Find where the given text appears and provide that cell's center as [x, y] coordinate. 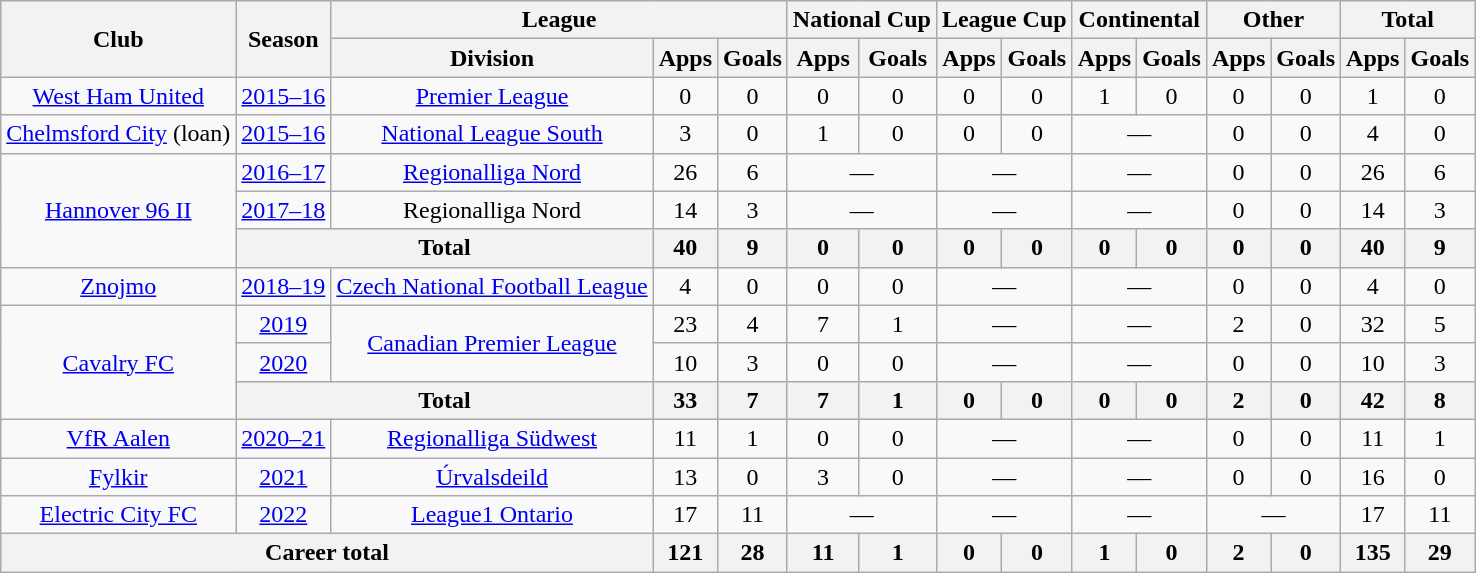
28 [753, 553]
Electric City FC [118, 515]
Continental [1139, 20]
Canadian Premier League [492, 343]
Career total [327, 553]
Club [118, 39]
VfR Aalen [118, 438]
121 [685, 553]
13 [685, 477]
2018–19 [284, 286]
29 [1440, 553]
Czech National Football League [492, 286]
32 [1373, 324]
16 [1373, 477]
2020 [284, 362]
8 [1440, 400]
West Ham United [118, 96]
Premier League [492, 96]
National Cup [862, 20]
Hannover 96 II [118, 210]
Division [492, 58]
Znojmo [118, 286]
Regionalliga Südwest [492, 438]
Season [284, 39]
2020–21 [284, 438]
42 [1373, 400]
Fylkir [118, 477]
135 [1373, 553]
2019 [284, 324]
League Cup [1004, 20]
League [559, 20]
Chelmsford City (loan) [118, 134]
Cavalry FC [118, 362]
League1 Ontario [492, 515]
2016–17 [284, 172]
Other [1273, 20]
Úrvalsdeild [492, 477]
23 [685, 324]
National League South [492, 134]
2022 [284, 515]
5 [1440, 324]
33 [685, 400]
2021 [284, 477]
2017–18 [284, 210]
